Return (X, Y) of the center of cell containing provided text 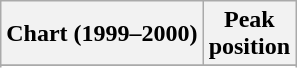
Chart (1999–2000) (102, 34)
Peakposition (249, 34)
